Extract the (X, Y) coordinate from the center of the cell holding the provided text.  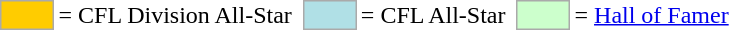
= CFL Division All-Star (175, 15)
= CFL All-Star (433, 15)
